Return (X, Y) of the center of cell containing provided text 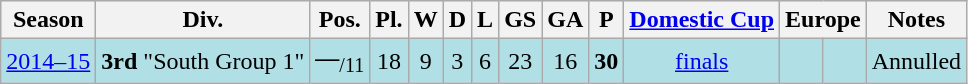
GS (520, 20)
—/11 (340, 61)
30 (606, 61)
Season (48, 20)
Europe (824, 20)
6 (486, 61)
3rd "South Group 1" (203, 61)
L (486, 20)
Notes (916, 20)
3 (457, 61)
GA (566, 20)
Annulled (916, 61)
2014–15 (48, 61)
23 (520, 61)
D (457, 20)
Pos. (340, 20)
finals (702, 61)
9 (426, 61)
18 (389, 61)
W (426, 20)
P (606, 20)
Div. (203, 20)
Domestic Cup (702, 20)
Pl. (389, 20)
16 (566, 61)
